Return the (x, y) coordinate for the center point of the cell that contains the specified text.  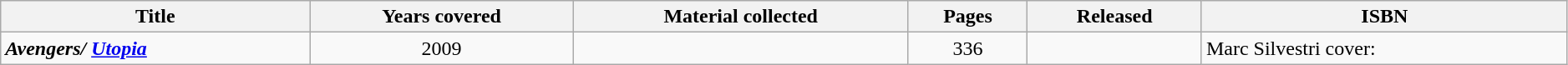
2009 (441, 48)
Years covered (441, 17)
Pages (967, 17)
Marc Silvestri cover: (1384, 48)
ISBN (1384, 17)
336 (967, 48)
Avengers/ Utopia (155, 48)
Released (1114, 17)
Material collected (740, 17)
Title (155, 17)
